Search for the cell housing the specified text and yield its [X, Y] center coordinate. 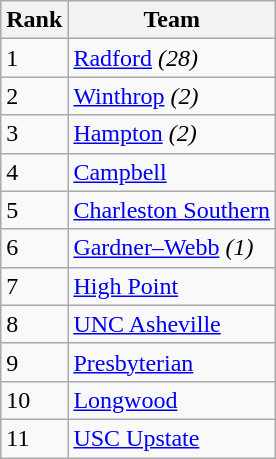
3 [34, 134]
Campbell [172, 172]
Hampton (2) [172, 134]
4 [34, 172]
6 [34, 248]
8 [34, 324]
Rank [34, 20]
USC Upstate [172, 438]
Winthrop (2) [172, 96]
Radford (28) [172, 58]
UNC Asheville [172, 324]
7 [34, 286]
1 [34, 58]
Presbyterian [172, 362]
Team [172, 20]
9 [34, 362]
11 [34, 438]
Charleston Southern [172, 210]
High Point [172, 286]
5 [34, 210]
Gardner–Webb (1) [172, 248]
Longwood [172, 400]
2 [34, 96]
10 [34, 400]
